Search for the cell housing the specified text and yield its [X, Y] center coordinate. 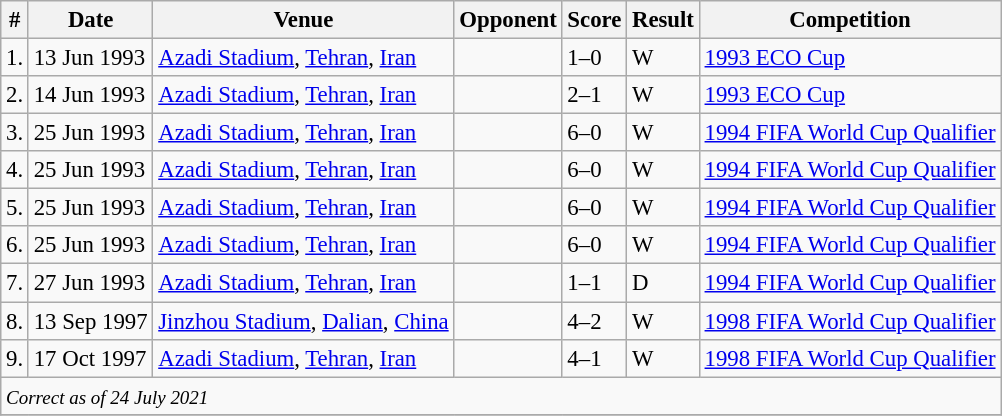
# [15, 20]
Competition [850, 20]
8. [15, 321]
2–1 [594, 95]
17 Oct 1997 [90, 358]
7. [15, 283]
Opponent [508, 20]
27 Jun 1993 [90, 283]
Date [90, 20]
13 Sep 1997 [90, 321]
9. [15, 358]
Score [594, 20]
14 Jun 1993 [90, 95]
4. [15, 170]
5. [15, 208]
Correct as of 24 July 2021 [501, 396]
Jinzhou Stadium, Dalian, China [304, 321]
1–1 [594, 283]
3. [15, 133]
Result [664, 20]
1. [15, 58]
D [664, 283]
1–0 [594, 58]
2. [15, 95]
4–1 [594, 358]
13 Jun 1993 [90, 58]
4–2 [594, 321]
Venue [304, 20]
6. [15, 245]
